Determine the [x, y] coordinate at the center of the cell enclosing the given text.  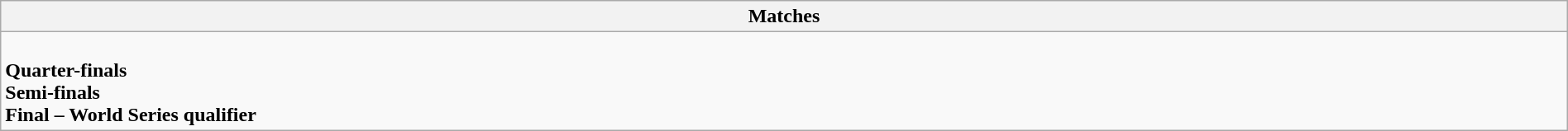
Quarter-finals Semi-finals Final – World Series qualifier [784, 81]
Matches [784, 16]
